Output the (x, y) coordinate of the center of the cell containing the given text.  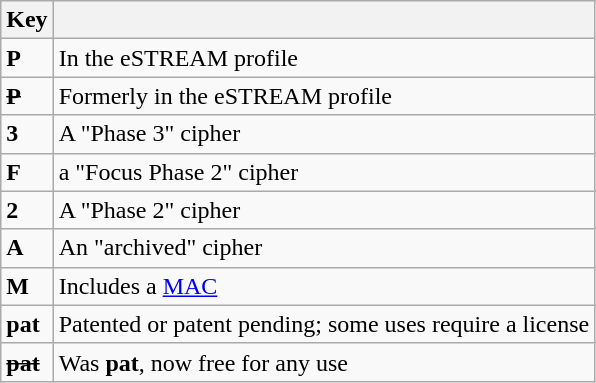
3 (27, 134)
A "Phase 3" cipher (324, 134)
F (27, 172)
Formerly in the eSTREAM profile (324, 96)
A "Phase 2" cipher (324, 210)
Includes a MAC (324, 286)
Patented or patent pending; some uses require a license (324, 324)
In the eSTREAM profile (324, 58)
Was pat, now free for any use (324, 362)
a "Focus Phase 2" cipher (324, 172)
An "archived" cipher (324, 248)
2 (27, 210)
Key (27, 20)
A (27, 248)
M (27, 286)
